Identify which cell holds the provided text, then report its [X, Y] central coordinate. 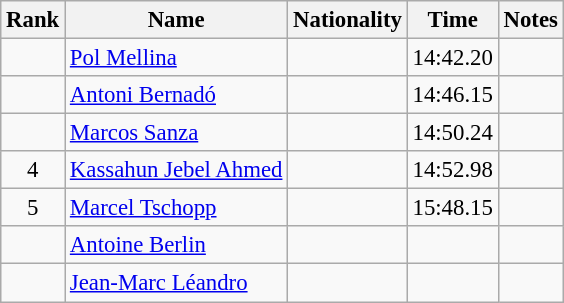
Nationality [348, 20]
Antoni Bernadó [176, 95]
14:42.20 [452, 58]
Marcos Sanza [176, 133]
14:46.15 [452, 95]
Antoine Berlin [176, 245]
Rank [33, 20]
Kassahun Jebel Ahmed [176, 170]
5 [33, 208]
15:48.15 [452, 208]
Time [452, 20]
Notes [530, 20]
Marcel Tschopp [176, 208]
14:52.98 [452, 170]
4 [33, 170]
Name [176, 20]
Pol Mellina [176, 58]
Jean-Marc Léandro [176, 283]
14:50.24 [452, 133]
